Extract the (X, Y) coordinate from the center of the cell holding the provided text.  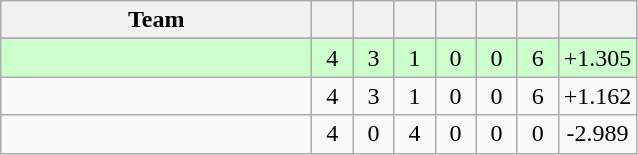
Team (156, 20)
+1.162 (598, 96)
+1.305 (598, 58)
-2.989 (598, 134)
